Search for the cell housing the specified text and yield its [X, Y] center coordinate. 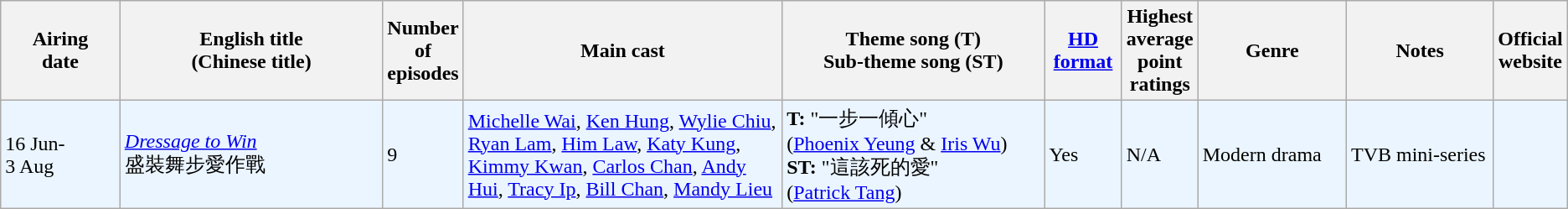
HD format [1083, 50]
Main cast [623, 50]
Highest average point ratings [1159, 50]
16 Jun-3 Aug [60, 154]
English title (Chinese title) [251, 50]
TVB mini-series [1419, 154]
Dressage to Win 盛裝舞步愛作戰 [251, 154]
Number of episodes [423, 50]
N/A [1159, 154]
Theme song (T) Sub-theme song (ST) [913, 50]
Official website [1530, 50]
Genre [1271, 50]
Michelle Wai, Ken Hung, Wylie Chiu, Ryan Lam, Him Law, Katy Kung, Kimmy Kwan, Carlos Chan, Andy Hui, Tracy Ip, Bill Chan, Mandy Lieu [623, 154]
Notes [1419, 50]
Airingdate [60, 50]
T: "一步一傾心" (Phoenix Yeung & Iris Wu) ST: "這該死的愛" (Patrick Tang) [913, 154]
9 [423, 154]
Modern drama [1271, 154]
Yes [1083, 154]
